Return (x, y) of the center of cell containing provided text 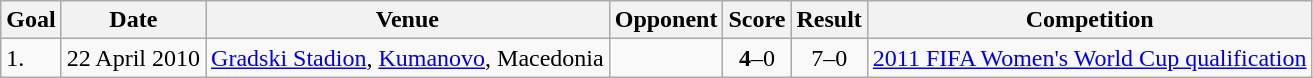
Venue (408, 20)
Result (829, 20)
Date (133, 20)
4–0 (757, 58)
Gradski Stadion, Kumanovo, Macedonia (408, 58)
Competition (1090, 20)
1. (31, 58)
7–0 (829, 58)
Goal (31, 20)
2011 FIFA Women's World Cup qualification (1090, 58)
Opponent (666, 20)
22 April 2010 (133, 58)
Score (757, 20)
